Locate the cell with the specified text and output its [x, y] center coordinate. 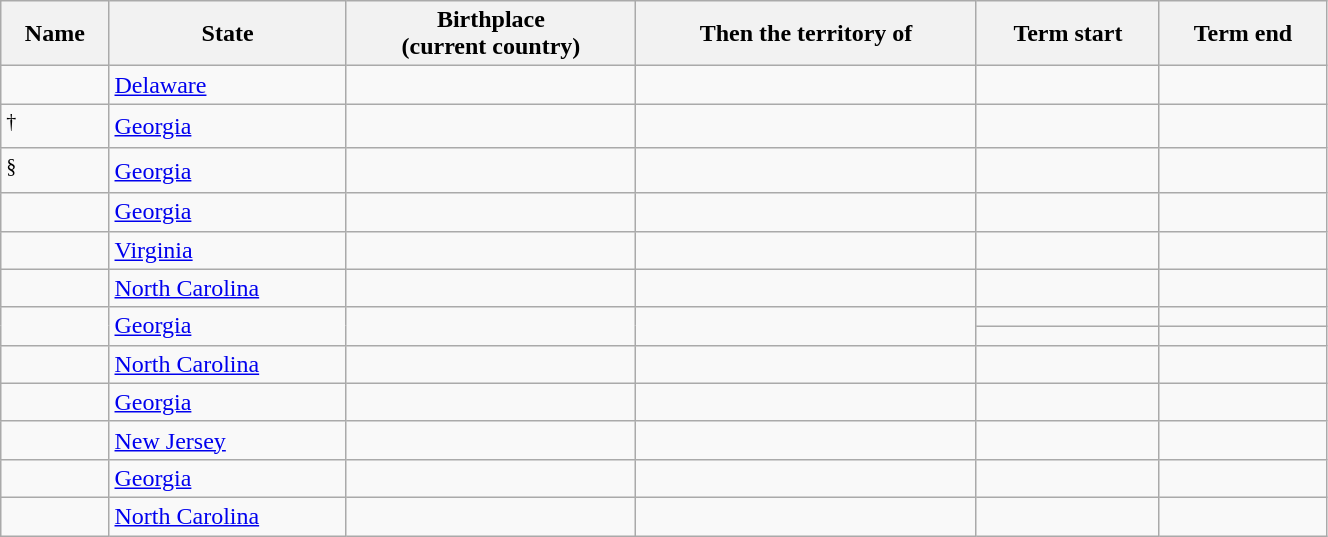
Term end [1242, 34]
Term start [1068, 34]
Name [55, 34]
New Jersey [228, 440]
Then the territory of [806, 34]
† [55, 126]
Delaware [228, 85]
§ [55, 170]
State [228, 34]
Virginia [228, 250]
Birthplace (current country) [490, 34]
